Capture the cell that displays the provided text and extract its (x, y) central coordinate. 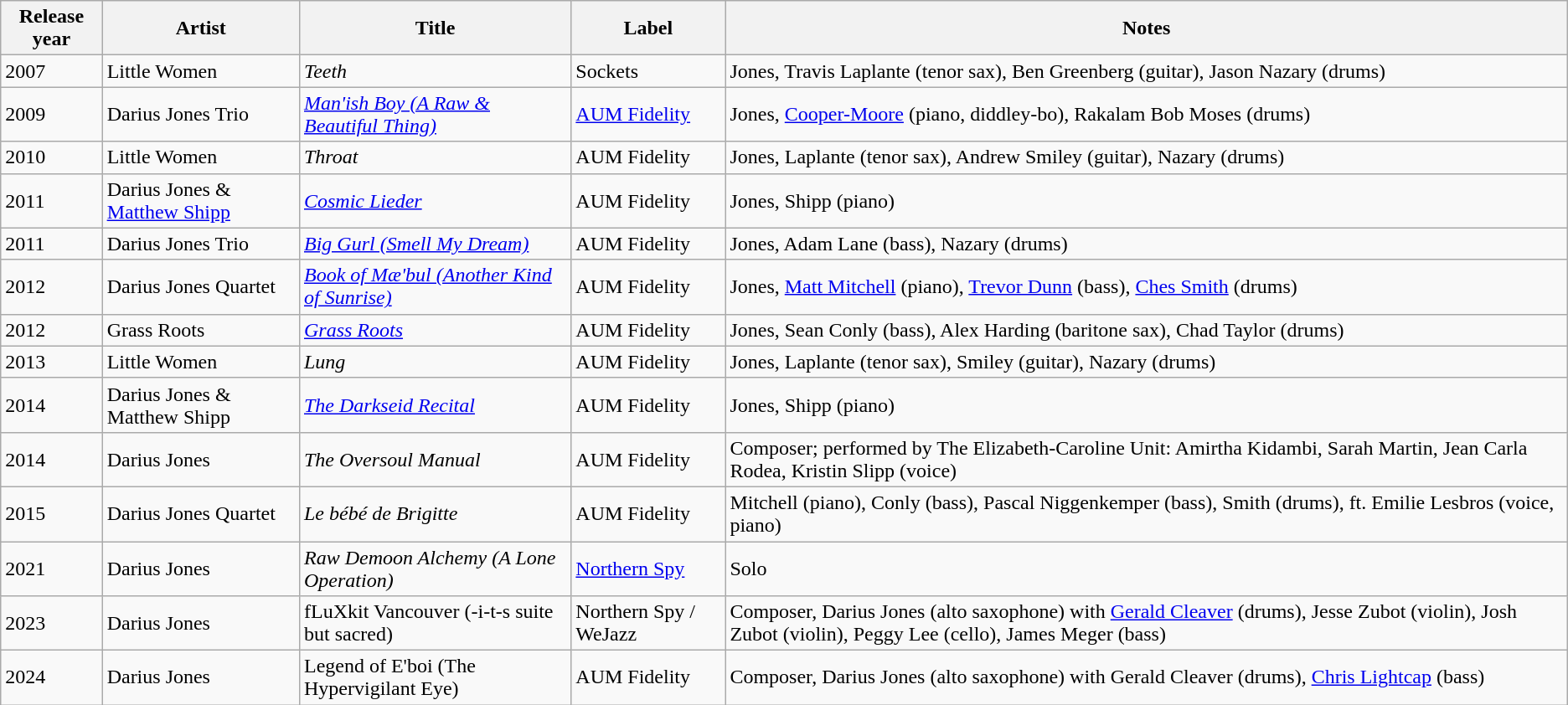
Title (435, 28)
Cosmic Lieder (435, 201)
Lung (435, 362)
2021 (52, 568)
2013 (52, 362)
Jones, Sean Conly (bass), Alex Harding (baritone sax), Chad Taylor (drums) (1146, 330)
2010 (52, 157)
Mitchell (piano), Conly (bass), Pascal Niggenkemper (bass), Smith (drums), ft. Emilie Lesbros (voice, piano) (1146, 514)
Label (648, 28)
The Darkseid Recital (435, 405)
Artist (201, 28)
2007 (52, 71)
Composer; performed by The Elizabeth-Caroline Unit: Amirtha Kidambi, Sarah Martin, Jean Carla Rodea, Kristin Slipp (voice) (1146, 459)
Jones, Adam Lane (bass), Nazary (drums) (1146, 244)
Jones, Cooper-Moore (piano, diddley-bo), Rakalam Bob Moses (drums) (1146, 114)
Big Gurl (Smell My Dream) (435, 244)
Raw Demoon Alchemy (A Lone Operation) (435, 568)
Northern Spy (648, 568)
Notes (1146, 28)
Northern Spy / WeJazz (648, 623)
Le bébé de Brigitte (435, 514)
Man'ish Boy (A Raw & Beautiful Thing) (435, 114)
The Oversoul Manual (435, 459)
Teeth (435, 71)
Release year (52, 28)
Throat (435, 157)
fLuXkit Vancouver (-i-t-s suite but sacred) (435, 623)
Jones, Laplante (tenor sax), Andrew Smiley (guitar), Nazary (drums) (1146, 157)
Jones, Travis Laplante (tenor sax), Ben Greenberg (guitar), Jason Nazary (drums) (1146, 71)
Solo (1146, 568)
Jones, Matt Mitchell (piano), Trevor Dunn (bass), Ches Smith (drums) (1146, 286)
2015 (52, 514)
2009 (52, 114)
Composer, Darius Jones (alto saxophone) with Gerald Cleaver (drums), Chris Lightcap (bass) (1146, 678)
Sockets (648, 71)
Jones, Laplante (tenor sax), Smiley (guitar), Nazary (drums) (1146, 362)
Composer, Darius Jones (alto saxophone) with Gerald Cleaver (drums), Jesse Zubot (violin), Josh Zubot (violin), Peggy Lee (cello), James Meger (bass) (1146, 623)
Book of Mæ'bul (Another Kind of Sunrise) (435, 286)
Legend of E'boi (The Hypervigilant Eye) (435, 678)
2024 (52, 678)
2023 (52, 623)
